For the text-containing cell, return its midpoint in [x, y] coordinate format. 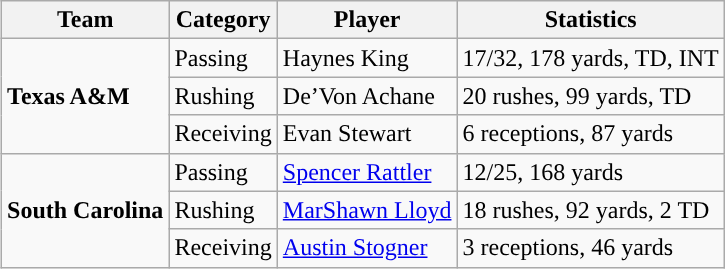
Haynes King [367, 58]
6 receptions, 87 yards [590, 134]
3 receptions, 46 yards [590, 248]
South Carolina [86, 210]
Austin Stogner [367, 248]
17/32, 178 yards, TD, INT [590, 58]
Category [223, 20]
20 rushes, 99 yards, TD [590, 96]
De’Von Achane [367, 96]
Player [367, 20]
Spencer Rattler [367, 172]
Team [86, 20]
12/25, 168 yards [590, 172]
Statistics [590, 20]
18 rushes, 92 yards, 2 TD [590, 210]
Evan Stewart [367, 134]
MarShawn Lloyd [367, 210]
Texas A&M [86, 96]
